Identify which cell holds the provided text, then report its (x, y) central coordinate. 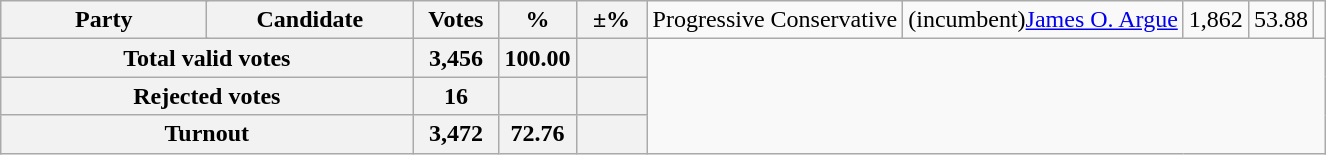
Progressive Conservative (775, 20)
% (538, 20)
72.76 (538, 134)
53.88 (1280, 20)
Rejected votes (207, 96)
16 (456, 96)
Turnout (207, 134)
Party (104, 20)
(incumbent)James O. Argue (1044, 20)
3,472 (456, 134)
100.00 (538, 58)
±% (612, 20)
3,456 (456, 58)
Candidate (310, 20)
Total valid votes (207, 58)
1,862 (1216, 20)
Votes (456, 20)
